Capture the cell that displays the provided text and extract its [X, Y] central coordinate. 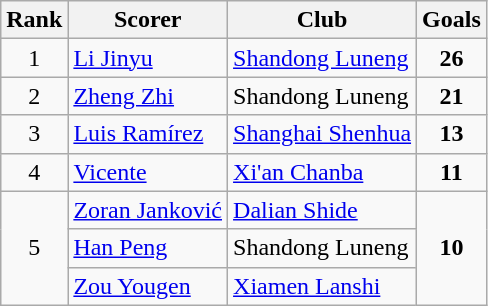
Shanghai Shenhua [322, 134]
Xiamen Lanshi [322, 286]
Vicente [148, 172]
4 [34, 172]
Han Peng [148, 248]
Li Jinyu [148, 58]
21 [452, 96]
Xi'an Chanba [322, 172]
Scorer [148, 20]
Rank [34, 20]
2 [34, 96]
Zheng Zhi [148, 96]
Zou Yougen [148, 286]
Dalian Shide [322, 210]
11 [452, 172]
13 [452, 134]
Goals [452, 20]
Club [322, 20]
Zoran Janković [148, 210]
5 [34, 248]
3 [34, 134]
1 [34, 58]
26 [452, 58]
10 [452, 248]
Luis Ramírez [148, 134]
